Pinpoint the cell where the given text exists, returning its [x, y] midpoint coordinate. 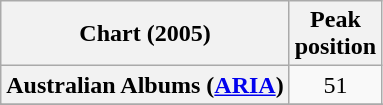
Peakposition [335, 34]
Chart (2005) [145, 34]
51 [335, 85]
Australian Albums (ARIA) [145, 85]
